Search for the cell housing the specified text and yield its [X, Y] center coordinate. 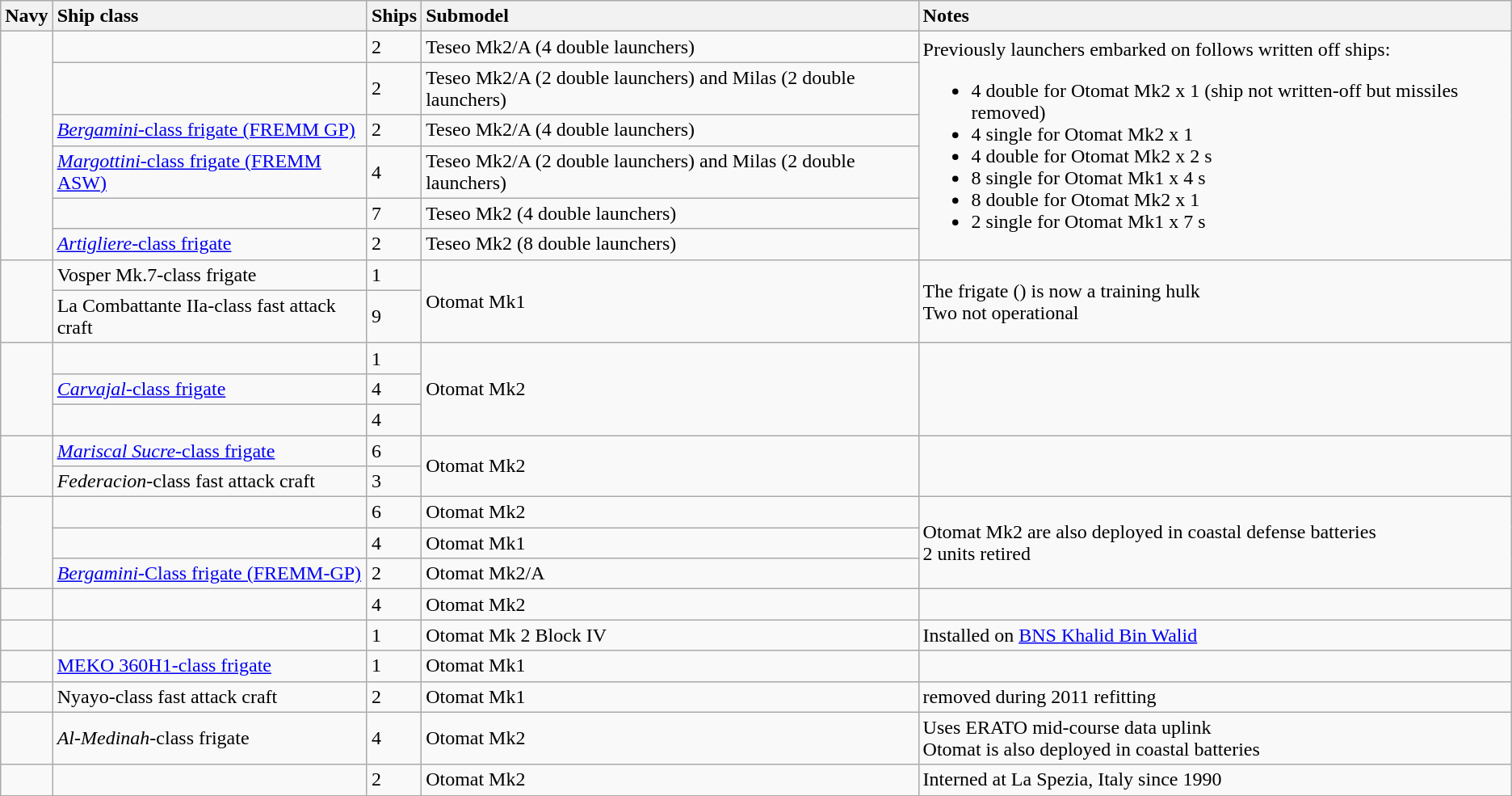
Bergamini-class frigate (FREMM GP) [210, 130]
Mariscal Sucre-class frigate [210, 450]
Otomat Mk2 are also deployed in coastal defense batteries2 units retired [1215, 543]
3 [394, 482]
Navy [27, 16]
Interned at La Spezia, Italy since 1990 [1215, 780]
Otomat Mk 2 Block IV [670, 635]
9 [394, 317]
Nyayo-class fast attack craft [210, 697]
The frigate () is now a training hulkTwo not operational [1215, 301]
Bergamini-Class frigate (FREMM-GP) [210, 574]
Otomat Mk2/A [670, 574]
Uses ERATO mid-course data uplinkOtomat is also deployed in coastal batteries [1215, 739]
Vosper Mk.7-class frigate [210, 275]
Teseo Mk2 (8 double launchers) [670, 244]
Federacion-class fast attack craft [210, 482]
Installed on BNS Khalid Bin Walid [1215, 635]
Notes [1215, 16]
Ships [394, 16]
7 [394, 213]
Al-Medinah-class frigate [210, 739]
Artigliere-class frigate [210, 244]
Ship class [210, 16]
Carvajal-class frigate [210, 389]
La Combattante IIa-class fast attack craft [210, 317]
Submodel [670, 16]
Teseo Mk2 (4 double launchers) [670, 213]
Margottini-class frigate (FREMM ASW) [210, 171]
MEKO 360H1-class frigate [210, 666]
removed during 2011 refitting [1215, 697]
